Determine the [x, y] coordinate at the center of the cell enclosing the given text.  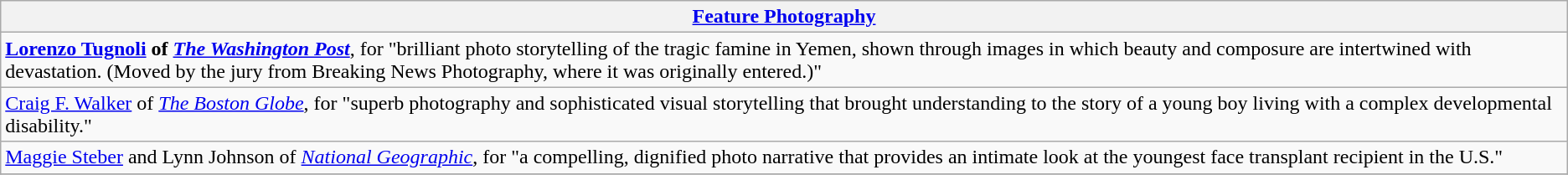
Feature Photography [784, 17]
